Scan for the cell matching the given text and deliver its [x, y] coordinate at center. 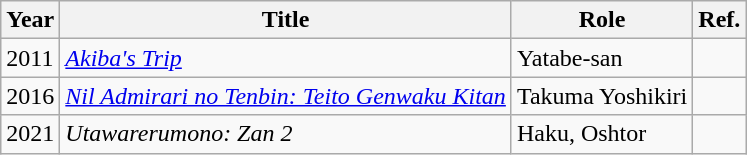
Yatabe-san [602, 58]
2021 [30, 134]
Akiba's Trip [286, 58]
Ref. [720, 20]
Haku, Oshtor [602, 134]
Nil Admirari no Tenbin: Teito Genwaku Kitan [286, 96]
Year [30, 20]
2016 [30, 96]
Role [602, 20]
Title [286, 20]
2011 [30, 58]
Utawarerumono: Zan 2 [286, 134]
Takuma Yoshikiri [602, 96]
